For the text-containing cell, return its midpoint in [x, y] coordinate format. 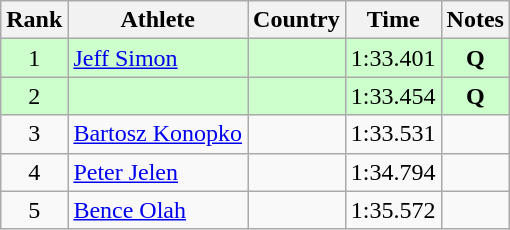
Bence Olah [158, 210]
Athlete [158, 20]
4 [34, 172]
1:34.794 [393, 172]
Country [297, 20]
Rank [34, 20]
1:33.454 [393, 96]
1:35.572 [393, 210]
Bartosz Konopko [158, 134]
Notes [475, 20]
3 [34, 134]
1 [34, 58]
1:33.531 [393, 134]
Peter Jelen [158, 172]
Jeff Simon [158, 58]
Time [393, 20]
2 [34, 96]
5 [34, 210]
1:33.401 [393, 58]
